Detect which cell encompasses the target text, then output its (X, Y) center coordinate. 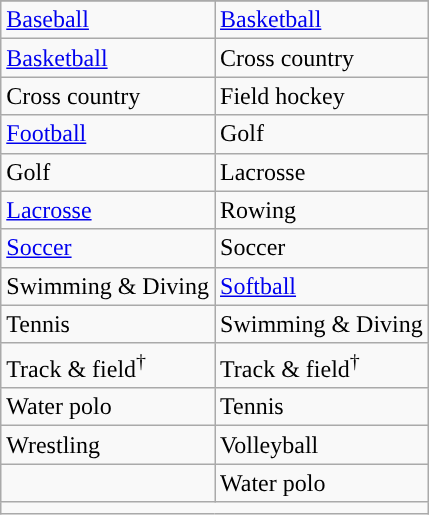
Baseball (108, 20)
Volleyball (321, 445)
Wrestling (108, 445)
Field hockey (321, 96)
Softball (321, 286)
Football (108, 134)
Rowing (321, 210)
